Output the [x, y] coordinate of the center of the cell containing the given text.  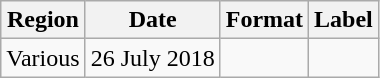
Region [43, 20]
Various [43, 58]
26 July 2018 [152, 58]
Format [264, 20]
Date [152, 20]
Label [344, 20]
